Capture the cell that displays the provided text and extract its (x, y) central coordinate. 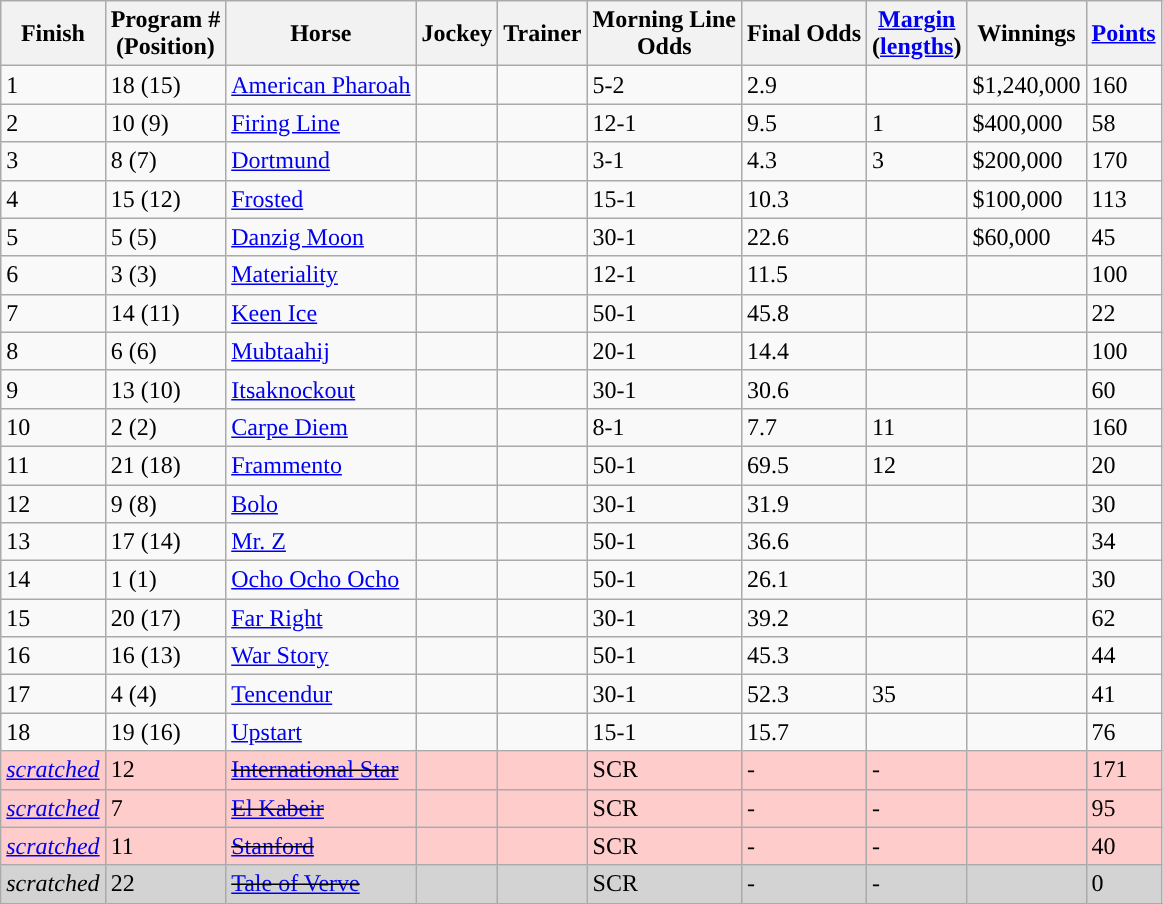
22.6 (804, 237)
45.3 (804, 656)
4 (4) (166, 694)
35 (917, 694)
6 (53, 275)
$400,000 (1026, 123)
45 (1124, 237)
17 (53, 694)
$1,240,000 (1026, 85)
Keen Ice (321, 313)
9 (8) (166, 503)
$60,000 (1026, 237)
American Pharoah (321, 85)
113 (1124, 199)
41 (1124, 694)
4.3 (804, 161)
36.6 (804, 542)
170 (1124, 161)
34 (1124, 542)
Tale of Verve (321, 884)
Firing Line (321, 123)
2.9 (804, 85)
4 (53, 199)
Ocho Ocho Ocho (321, 580)
8 (7) (166, 161)
14 (11) (166, 313)
14.4 (804, 351)
19 (16) (166, 732)
16 (13) (166, 656)
10.3 (804, 199)
20-1 (664, 351)
El Kabeir (321, 808)
45.8 (804, 313)
58 (1124, 123)
Final Odds (804, 34)
44 (1124, 656)
0 (1124, 884)
Tencendur (321, 694)
1 (1) (166, 580)
76 (1124, 732)
3 (3) (166, 275)
Program #(Position) (166, 34)
Horse (321, 34)
39.2 (804, 618)
62 (1124, 618)
5 (5) (166, 237)
14 (53, 580)
2 (2) (166, 427)
Dortmund (321, 161)
Frosted (321, 199)
Finish (53, 34)
69.5 (804, 465)
10 (53, 427)
Jockey (457, 34)
95 (1124, 808)
Frammento (321, 465)
20 (17) (166, 618)
17 (14) (166, 542)
Upstart (321, 732)
International Star (321, 770)
5-2 (664, 85)
31.9 (804, 503)
13 (53, 542)
20 (1124, 465)
Far Right (321, 618)
Mubtaahij (321, 351)
8 (53, 351)
15 (12) (166, 199)
9 (53, 389)
Danzig Moon (321, 237)
Trainer (542, 34)
6 (6) (166, 351)
21 (18) (166, 465)
60 (1124, 389)
13 (10) (166, 389)
Winnings (1026, 34)
Bolo (321, 503)
Points (1124, 34)
30.6 (804, 389)
171 (1124, 770)
26.1 (804, 580)
Carpe Diem (321, 427)
Morning LineOdds (664, 34)
52.3 (804, 694)
7.7 (804, 427)
18 (53, 732)
40 (1124, 846)
8-1 (664, 427)
Itsaknockout (321, 389)
15.7 (804, 732)
15 (53, 618)
18 (15) (166, 85)
10 (9) (166, 123)
War Story (321, 656)
5 (53, 237)
Margin(lengths) (917, 34)
2 (53, 123)
3-1 (664, 161)
Materiality (321, 275)
Mr. Z (321, 542)
9.5 (804, 123)
Stanford (321, 846)
$200,000 (1026, 161)
$100,000 (1026, 199)
11.5 (804, 275)
16 (53, 656)
